Identify which cell holds the provided text, then report its (X, Y) central coordinate. 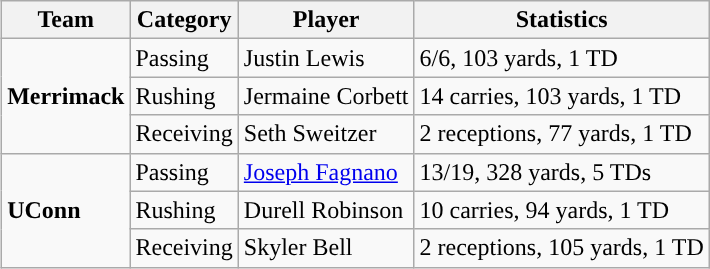
Team (66, 20)
UConn (66, 210)
2 receptions, 105 yards, 1 TD (562, 248)
Category (184, 20)
Durell Robinson (326, 210)
10 carries, 94 yards, 1 TD (562, 210)
Player (326, 20)
13/19, 328 yards, 5 TDs (562, 172)
Seth Sweitzer (326, 134)
2 receptions, 77 yards, 1 TD (562, 134)
Joseph Fagnano (326, 172)
Justin Lewis (326, 58)
6/6, 103 yards, 1 TD (562, 58)
Statistics (562, 20)
Skyler Bell (326, 248)
Jermaine Corbett (326, 96)
14 carries, 103 yards, 1 TD (562, 96)
Merrimack (66, 96)
